Detect which cell encompasses the target text, then output its [x, y] center coordinate. 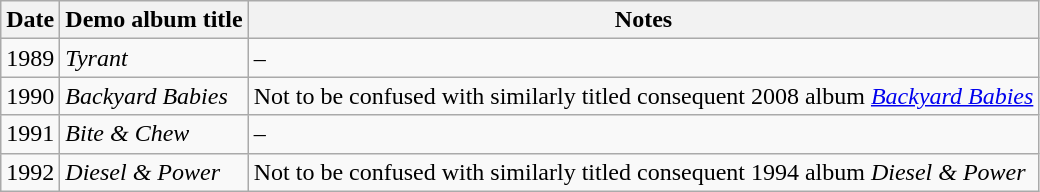
Not to be confused with similarly titled consequent 1994 album Diesel & Power [644, 172]
1992 [30, 172]
Date [30, 20]
Backyard Babies [154, 96]
Demo album title [154, 20]
Diesel & Power [154, 172]
1989 [30, 58]
1991 [30, 134]
Tyrant [154, 58]
Bite & Chew [154, 134]
1990 [30, 96]
Not to be confused with similarly titled consequent 2008 album Backyard Babies [644, 96]
Notes [644, 20]
